Extract the (X, Y) coordinate from the center of the cell holding the provided text.  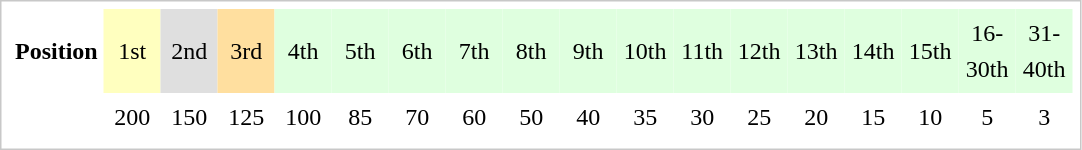
4th (304, 51)
12th (760, 51)
85 (360, 117)
100 (304, 117)
5th (360, 51)
8th (532, 51)
14th (874, 51)
25 (760, 117)
3 (1044, 117)
10th (646, 51)
16-30th (988, 51)
Position (56, 51)
60 (474, 117)
150 (190, 117)
15th (930, 51)
40 (588, 117)
20 (816, 117)
7th (474, 51)
50 (532, 117)
30 (702, 117)
3rd (246, 51)
125 (246, 117)
10 (930, 117)
70 (418, 117)
9th (588, 51)
15 (874, 117)
1st (132, 51)
35 (646, 117)
5 (988, 117)
11th (702, 51)
13th (816, 51)
200 (132, 117)
6th (418, 51)
31-40th (1044, 51)
2nd (190, 51)
